Scan for the cell matching the given text and deliver its [X, Y] coordinate at center. 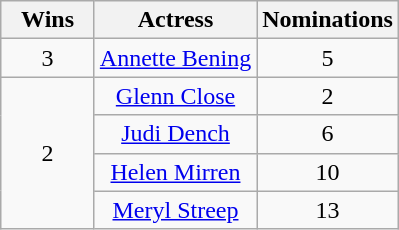
Judi Dench [175, 134]
Actress [175, 20]
Wins [48, 20]
Glenn Close [175, 96]
Nominations [328, 20]
13 [328, 210]
5 [328, 58]
Annette Bening [175, 58]
6 [328, 134]
10 [328, 172]
Meryl Streep [175, 210]
3 [48, 58]
Helen Mirren [175, 172]
